Capture the cell that displays the provided text and extract its (x, y) central coordinate. 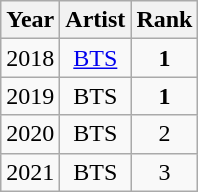
Year (30, 20)
2019 (30, 96)
Artist (96, 20)
2020 (30, 134)
2 (164, 134)
Rank (164, 20)
2018 (30, 58)
3 (164, 172)
2021 (30, 172)
